Return the [x, y] coordinate for the center point of the cell that contains the specified text.  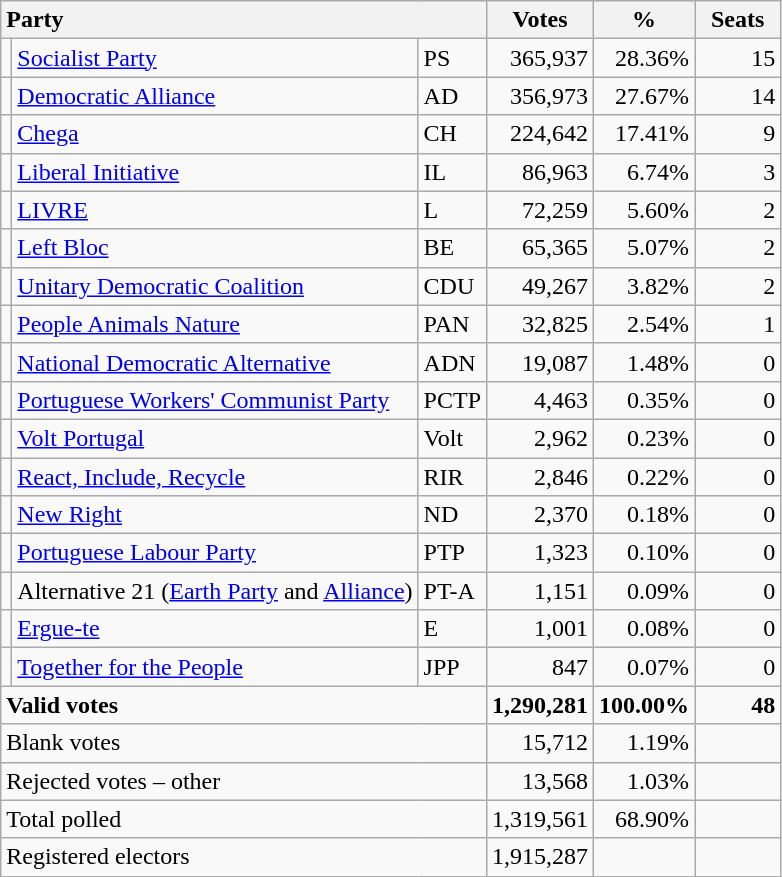
0.09% [644, 591]
2,962 [540, 438]
Unitary Democratic Coalition [215, 286]
4,463 [540, 400]
847 [540, 667]
5.07% [644, 248]
49,267 [540, 286]
LIVRE [215, 210]
15,712 [540, 743]
Ergue-te [215, 629]
Valid votes [244, 705]
CH [452, 134]
1,319,561 [540, 819]
1.48% [644, 362]
15 [738, 58]
IL [452, 172]
224,642 [540, 134]
People Animals Nature [215, 324]
27.67% [644, 96]
Votes [540, 20]
Portuguese Labour Party [215, 553]
PS [452, 58]
Democratic Alliance [215, 96]
356,973 [540, 96]
72,259 [540, 210]
13,568 [540, 781]
0.10% [644, 553]
PAN [452, 324]
ND [452, 515]
1.03% [644, 781]
1,001 [540, 629]
48 [738, 705]
28.36% [644, 58]
Alternative 21 (Earth Party and Alliance) [215, 591]
JPP [452, 667]
14 [738, 96]
RIR [452, 477]
65,365 [540, 248]
1,151 [540, 591]
E [452, 629]
32,825 [540, 324]
React, Include, Recycle [215, 477]
1.19% [644, 743]
100.00% [644, 705]
1,915,287 [540, 857]
0.08% [644, 629]
17.41% [644, 134]
Party [244, 20]
0.23% [644, 438]
1 [738, 324]
19,087 [540, 362]
CDU [452, 286]
Seats [738, 20]
Liberal Initiative [215, 172]
Left Bloc [215, 248]
0.18% [644, 515]
0.22% [644, 477]
Volt [452, 438]
Chega [215, 134]
2,370 [540, 515]
% [644, 20]
365,937 [540, 58]
PCTP [452, 400]
86,963 [540, 172]
Together for the People [215, 667]
Rejected votes – other [244, 781]
6.74% [644, 172]
3.82% [644, 286]
1,290,281 [540, 705]
ADN [452, 362]
AD [452, 96]
Total polled [244, 819]
Volt Portugal [215, 438]
1,323 [540, 553]
Blank votes [244, 743]
9 [738, 134]
68.90% [644, 819]
2,846 [540, 477]
0.35% [644, 400]
PTP [452, 553]
New Right [215, 515]
3 [738, 172]
2.54% [644, 324]
PT-A [452, 591]
L [452, 210]
Socialist Party [215, 58]
Portuguese Workers' Communist Party [215, 400]
0.07% [644, 667]
National Democratic Alternative [215, 362]
Registered electors [244, 857]
BE [452, 248]
5.60% [644, 210]
